Find where the given text appears and provide that cell's center as [X, Y] coordinate. 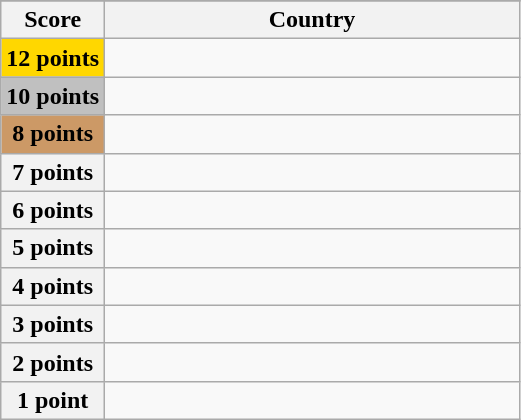
5 points [53, 248]
8 points [53, 134]
Country [312, 20]
12 points [53, 58]
7 points [53, 172]
1 point [53, 400]
3 points [53, 324]
4 points [53, 286]
2 points [53, 362]
10 points [53, 96]
Score [53, 20]
6 points [53, 210]
